Capture the cell that displays the provided text and extract its (x, y) central coordinate. 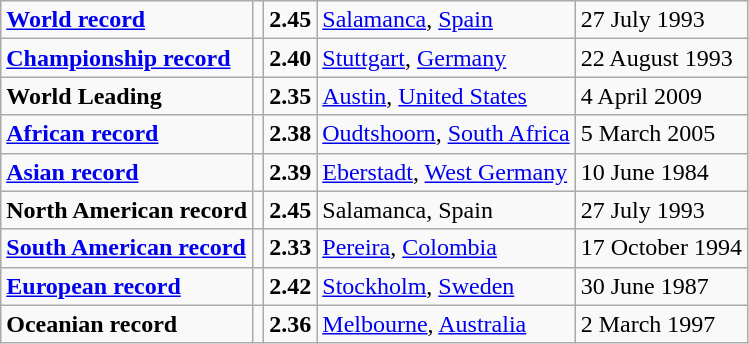
World record (127, 20)
North American record (127, 210)
2.33 (290, 248)
22 August 1993 (661, 58)
African record (127, 134)
South American record (127, 248)
4 April 2009 (661, 96)
10 June 1984 (661, 172)
2.36 (290, 324)
European record (127, 286)
30 June 1987 (661, 286)
Stuttgart, Germany (446, 58)
2.40 (290, 58)
World Leading (127, 96)
Austin, United States (446, 96)
Melbourne, Australia (446, 324)
Oudtshoorn, South Africa (446, 134)
5 March 2005 (661, 134)
Stockholm, Sweden (446, 286)
2.38 (290, 134)
17 October 1994 (661, 248)
2.39 (290, 172)
Championship record (127, 58)
Pereira, Colombia (446, 248)
2 March 1997 (661, 324)
Asian record (127, 172)
Oceanian record (127, 324)
2.35 (290, 96)
Eberstadt, West Germany (446, 172)
2.42 (290, 286)
